Return the [x, y] coordinate for the center point of the cell that contains the specified text.  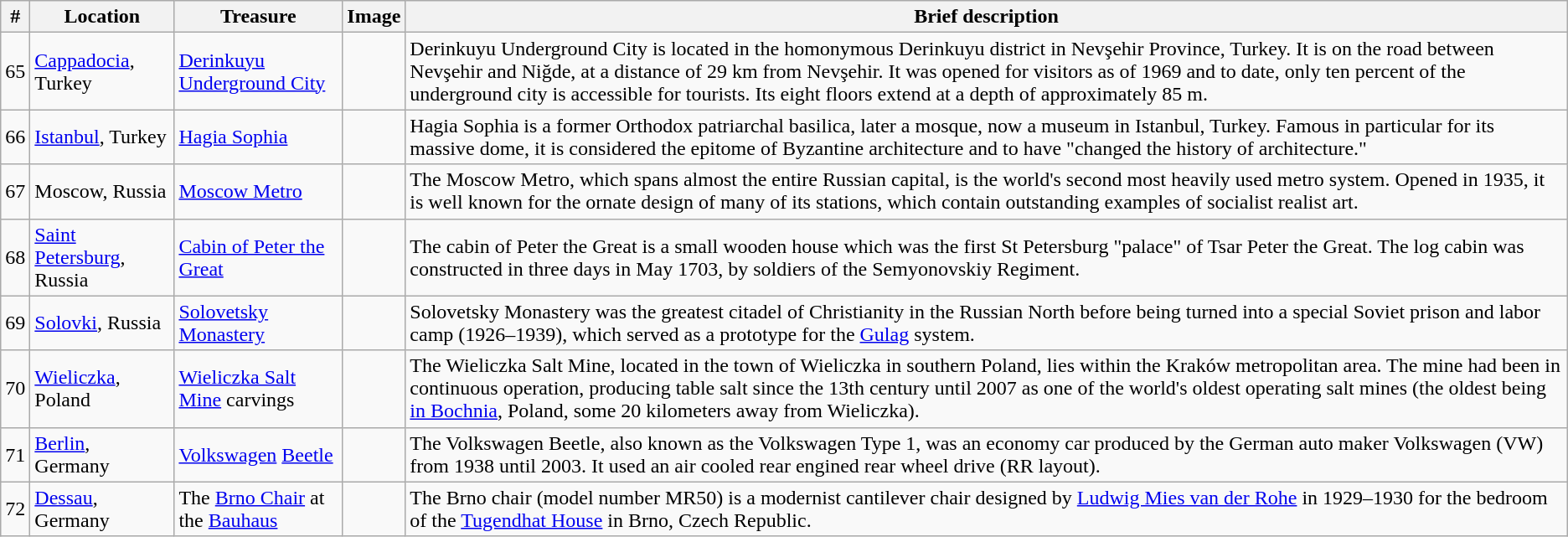
# [15, 17]
Image [374, 17]
Moscow, Russia [102, 191]
66 [15, 137]
Moscow Metro [258, 191]
Cabin of Peter the Great [258, 257]
71 [15, 454]
Volkswagen Beetle [258, 454]
68 [15, 257]
65 [15, 71]
Berlin, Germany [102, 454]
70 [15, 389]
Treasure [258, 17]
Wieliczka Salt Mine carvings [258, 389]
Saint Petersburg, Russia [102, 257]
Solovki, Russia [102, 323]
69 [15, 323]
72 [15, 509]
Solovetsky Monastery [258, 323]
Cappadocia, Turkey [102, 71]
Brief description [987, 17]
Wieliczka, Poland [102, 389]
67 [15, 191]
Dessau, Germany [102, 509]
Istanbul, Turkey [102, 137]
The Brno Chair at the Bauhaus [258, 509]
Hagia Sophia [258, 137]
Derinkuyu Underground City [258, 71]
Location [102, 17]
